For the text-containing cell, return its midpoint in (X, Y) coordinate format. 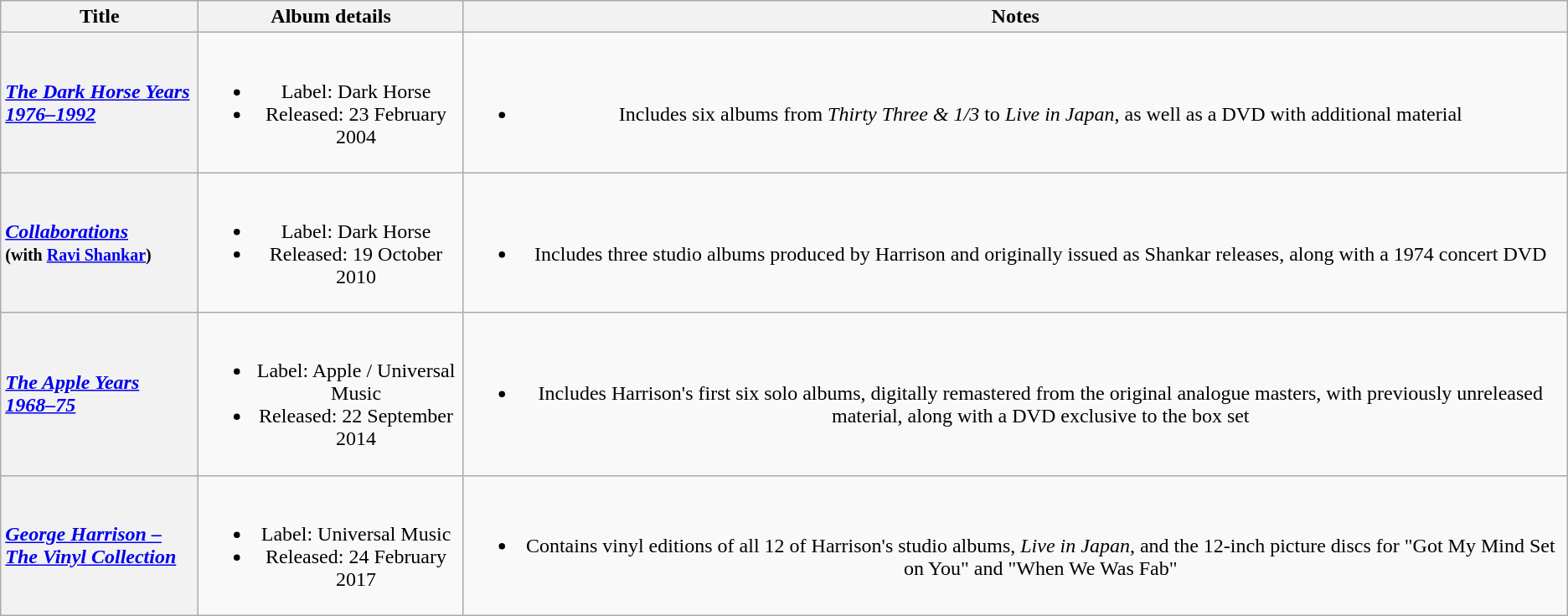
Includes three studio albums produced by Harrison and originally issued as Shankar releases, along with a 1974 concert DVD (1015, 243)
Title (100, 17)
Label: Apple / Universal MusicReleased: 22 September 2014 (331, 394)
Includes six albums from Thirty Three & 1/3 to Live in Japan, as well as a DVD with additional material (1015, 102)
Label: Universal MusicReleased: 24 February 2017 (331, 545)
Label: Dark HorseReleased: 23 February 2004 (331, 102)
Label: Dark HorseReleased: 19 October 2010 (331, 243)
George Harrison – The Vinyl Collection (100, 545)
The Dark Horse Years 1976–1992 (100, 102)
The Apple Years 1968–75 (100, 394)
Collaborations (with Ravi Shankar) (100, 243)
Album details (331, 17)
Notes (1015, 17)
